Pinpoint the cell where the given text exists, returning its [X, Y] midpoint coordinate. 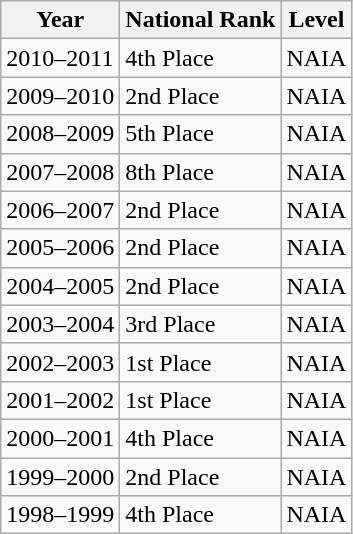
2000–2001 [60, 438]
Level [316, 20]
2010–2011 [60, 58]
8th Place [200, 172]
Year [60, 20]
2006–2007 [60, 210]
1999–2000 [60, 477]
3rd Place [200, 324]
2002–2003 [60, 362]
1998–1999 [60, 515]
2004–2005 [60, 286]
2009–2010 [60, 96]
2003–2004 [60, 324]
5th Place [200, 134]
2008–2009 [60, 134]
National Rank [200, 20]
2007–2008 [60, 172]
2001–2002 [60, 400]
2005–2006 [60, 248]
